Capture the cell that displays the provided text and extract its [x, y] central coordinate. 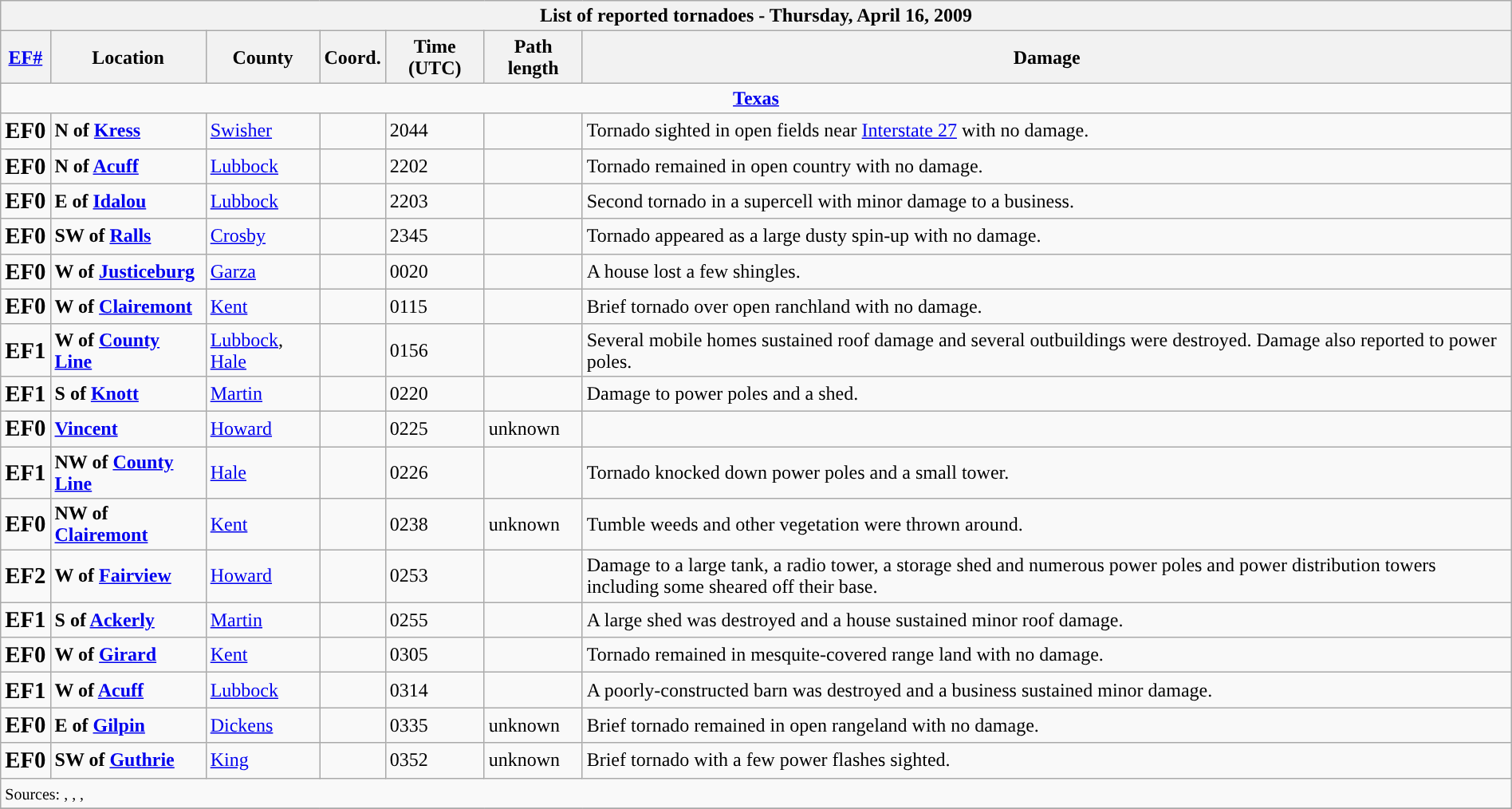
Garza [263, 271]
0220 [435, 393]
Time (UTC) [435, 57]
0335 [435, 725]
Tornado appeared as a large dusty spin-up with no damage. [1046, 236]
Brief tornado with a few power flashes sighted. [1046, 760]
A large shed was destroyed and a house sustained minor roof damage. [1046, 620]
Second tornado in a supercell with minor damage to a business. [1046, 201]
W of Acuff [128, 690]
Dickens [263, 725]
0020 [435, 271]
EF# [26, 57]
Tumble weeds and other vegetation were thrown around. [1046, 525]
Coord. [352, 57]
S of Knott [128, 393]
Texas [756, 98]
SW of Guthrie [128, 760]
2044 [435, 131]
N of Acuff [128, 166]
Sources: , , , [756, 793]
A house lost a few shingles. [1046, 271]
0255 [435, 620]
Damage to a large tank, a radio tower, a storage shed and numerous power poles and power distribution towers including some sheared off their base. [1046, 576]
E of Idalou [128, 201]
NW of County Line [128, 472]
County [263, 57]
Tornado sighted in open fields near Interstate 27 with no damage. [1046, 131]
Brief tornado over open ranchland with no damage. [1046, 306]
W of Girard [128, 655]
W of Fairview [128, 576]
Tornado remained in mesquite-covered range land with no damage. [1046, 655]
N of Kress [128, 131]
A poorly-constructed barn was destroyed and a business sustained minor damage. [1046, 690]
0314 [435, 690]
NW of Clairemont [128, 525]
W of Clairemont [128, 306]
Location [128, 57]
Tornado remained in open country with no damage. [1046, 166]
0156 [435, 349]
EF2 [26, 576]
W of Justiceburg [128, 271]
2345 [435, 236]
W of County Line [128, 349]
Hale [263, 472]
2202 [435, 166]
Several mobile homes sustained roof damage and several outbuildings were destroyed. Damage also reported to power poles. [1046, 349]
Tornado knocked down power poles and a small tower. [1046, 472]
0226 [435, 472]
Lubbock, Hale [263, 349]
0238 [435, 525]
Damage to power poles and a shed. [1046, 393]
Path length [533, 57]
King [263, 760]
SW of Ralls [128, 236]
Vincent [128, 428]
List of reported tornadoes - Thursday, April 16, 2009 [756, 16]
2203 [435, 201]
0253 [435, 576]
Brief tornado remained in open rangeland with no damage. [1046, 725]
0115 [435, 306]
0305 [435, 655]
S of Ackerly [128, 620]
Damage [1046, 57]
0225 [435, 428]
Swisher [263, 131]
E of Gilpin [128, 725]
0352 [435, 760]
Crosby [263, 236]
